Provide the [X, Y] coordinate of the cell's center where the given text is located.  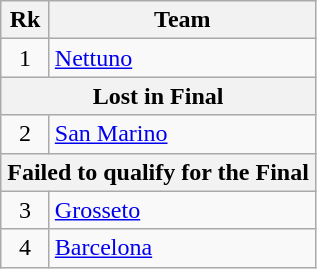
2 [26, 134]
Barcelona [182, 248]
4 [26, 248]
Team [182, 20]
1 [26, 58]
Rk [26, 20]
Grosseto [182, 210]
Nettuno [182, 58]
3 [26, 210]
Failed to qualify for the Final [158, 172]
Lost in Final [158, 96]
San Marino [182, 134]
